From the cell containing the given text, extract its center point as [X, Y] coordinate. 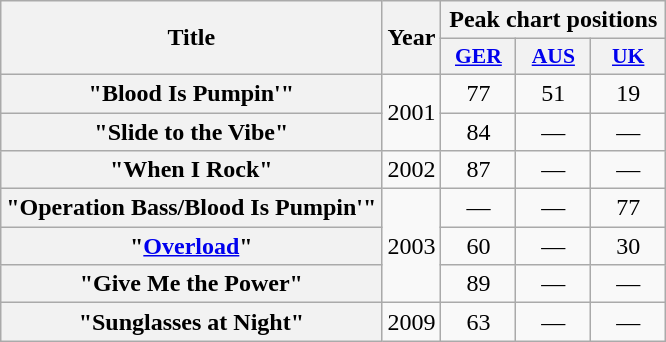
"Overload" [192, 246]
51 [554, 93]
"When I Rock" [192, 170]
84 [478, 131]
"Operation Bass/Blood Is Pumpin'" [192, 208]
Title [192, 38]
2003 [412, 246]
60 [478, 246]
"Sunglasses at Night" [192, 322]
63 [478, 322]
30 [628, 246]
"Blood Is Pumpin'" [192, 93]
19 [628, 93]
87 [478, 170]
GER [478, 57]
"Slide to the Vibe" [192, 131]
"Give Me the Power" [192, 284]
AUS [554, 57]
Year [412, 38]
UK [628, 57]
2009 [412, 322]
2001 [412, 112]
2002 [412, 170]
89 [478, 284]
Peak chart positions [554, 20]
